Pinpoint the cell where the given text exists, returning its (X, Y) midpoint coordinate. 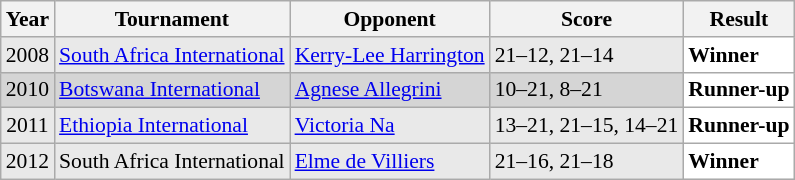
Score (587, 19)
Opponent (390, 19)
Kerry-Lee Harrington (390, 55)
2012 (28, 162)
Botswana International (172, 90)
2008 (28, 55)
Tournament (172, 19)
2010 (28, 90)
21–12, 21–14 (587, 55)
Victoria Na (390, 126)
Year (28, 19)
Agnese Allegrini (390, 90)
Result (738, 19)
21–16, 21–18 (587, 162)
13–21, 21–15, 14–21 (587, 126)
Ethiopia International (172, 126)
2011 (28, 126)
10–21, 8–21 (587, 90)
Elme de Villiers (390, 162)
